Scan for the cell matching the given text and deliver its (x, y) coordinate at center. 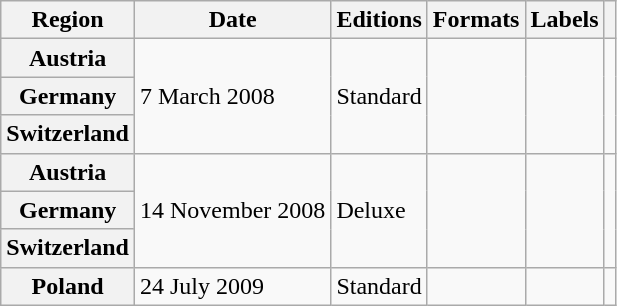
14 November 2008 (232, 210)
Editions (379, 20)
Date (232, 20)
Formats (476, 20)
Labels (564, 20)
7 March 2008 (232, 96)
Poland (68, 286)
Region (68, 20)
24 July 2009 (232, 286)
Deluxe (379, 210)
